Provide the (X, Y) coordinate of the cell's center where the given text is located.  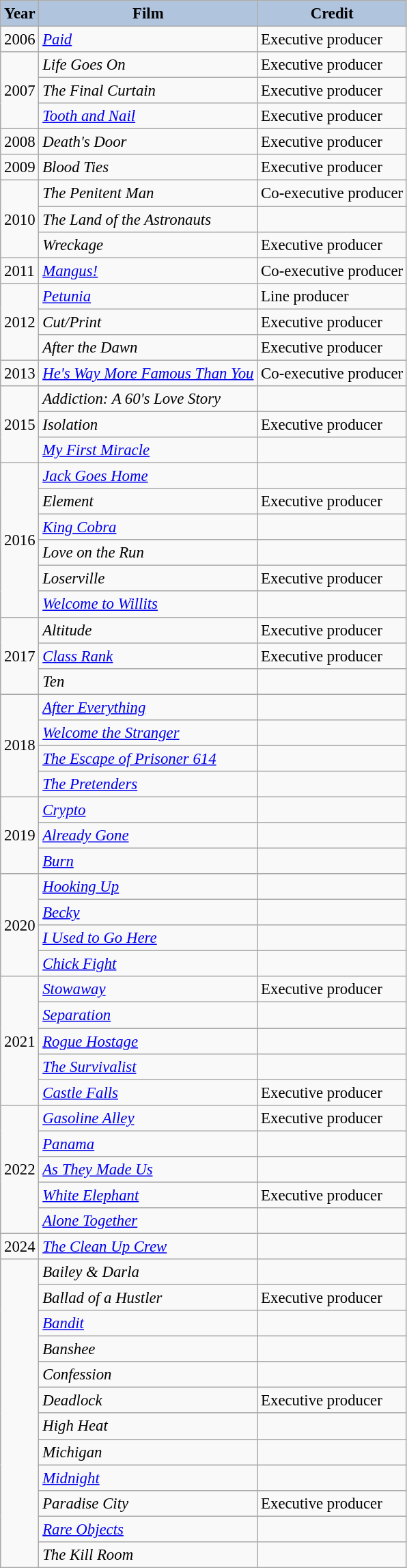
2016 (20, 540)
Welcome to Willits (148, 605)
Alone Together (148, 1221)
The Escape of Prisoner 614 (148, 758)
2022 (20, 1169)
He's Way More Famous Than You (148, 373)
2024 (20, 1246)
My First Miracle (148, 450)
2019 (20, 835)
Isolation (148, 424)
Stowaway (148, 990)
The Clean Up Crew (148, 1246)
Banshee (148, 1349)
Ten (148, 681)
Crypto (148, 810)
Bandit (148, 1323)
Year (20, 14)
High Heat (148, 1427)
Wreckage (148, 245)
Paid (148, 40)
Line producer (332, 296)
Blood Ties (148, 167)
Jack Goes Home (148, 476)
The Pretenders (148, 784)
Death's Door (148, 142)
Credit (332, 14)
Film (148, 14)
Burn (148, 862)
Becky (148, 913)
White Elephant (148, 1195)
Gasoline Alley (148, 1118)
Love on the Run (148, 553)
Panama (148, 1144)
2012 (20, 321)
2013 (20, 373)
The Land of the Astronauts (148, 219)
Rare Objects (148, 1529)
2009 (20, 167)
Castle Falls (148, 1092)
Mangus! (148, 271)
The Final Curtain (148, 91)
Class Rank (148, 656)
Paradise City (148, 1503)
Confession (148, 1375)
King Cobra (148, 527)
The Kill Room (148, 1555)
2011 (20, 271)
Petunia (148, 296)
2008 (20, 142)
Deadlock (148, 1401)
Element (148, 501)
2020 (20, 925)
Welcome the Stranger (148, 733)
Michigan (148, 1452)
2017 (20, 656)
Rogue Hostage (148, 1041)
After Everything (148, 707)
Separation (148, 1015)
Altitude (148, 630)
Already Gone (148, 836)
Life Goes On (148, 65)
Hooking Up (148, 887)
2007 (20, 90)
2018 (20, 745)
The Survivalist (148, 1067)
Cut/Print (148, 322)
Tooth and Nail (148, 116)
Loserville (148, 579)
Bailey & Darla (148, 1272)
2015 (20, 425)
The Penitent Man (148, 193)
As They Made Us (148, 1170)
Chick Fight (148, 964)
Midnight (148, 1478)
Ballad of a Hustler (148, 1298)
Addiction: A 60's Love Story (148, 399)
After the Dawn (148, 348)
2010 (20, 219)
2021 (20, 1041)
I Used to Go Here (148, 938)
2006 (20, 40)
